Capture the cell that displays the provided text and extract its (X, Y) central coordinate. 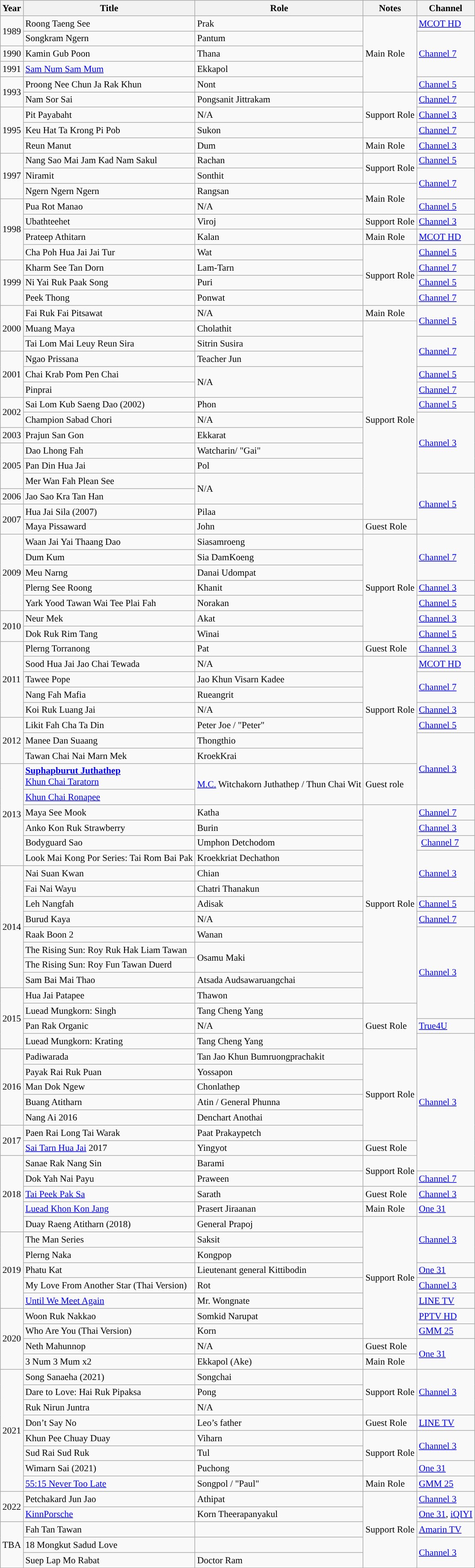
Dao Lhong Fah (109, 451)
Tai Peek Pak Sa (109, 1194)
Prak (279, 24)
Dum (279, 146)
TBA (12, 1545)
Prajun San Gon (109, 436)
1999 (12, 283)
Khun Chai Ronapee (109, 797)
2017 (12, 1140)
Ubathteehet (109, 222)
Ekkarat (279, 436)
Saksit (279, 1240)
2019 (12, 1270)
Puchong (279, 1469)
2018 (12, 1194)
Ruk Nirun Juntra (109, 1408)
2013 (12, 815)
Tawan Chai Nai Marn Mek (109, 756)
Thawon (279, 996)
My Love From Another Star (Thai Version) (109, 1286)
Notes (390, 8)
Dare to Love: Hai Ruk Pipaksa (109, 1392)
Jao Sao Kra Tan Han (109, 496)
Payak Rai Ruk Puan (109, 1072)
Lieutenant general Kittibodin (279, 1270)
Wimarn Sai (2021) (109, 1469)
Role (279, 8)
Sia DamKoeng (279, 558)
2011 (12, 679)
Sanae Rak Nang Sin (109, 1164)
Prasert Jiraanan (279, 1209)
Somkid Narupat (279, 1316)
KroekKrai (279, 756)
Denchart Anothai (279, 1118)
Fai Nai Wayu (109, 889)
Title (109, 8)
Nont (279, 84)
Luead Mungkorn: Singh (109, 1011)
Yingyot (279, 1148)
Khun Pee Chuay Duay (109, 1438)
Plerng See Roong (109, 588)
Chonlathep (279, 1087)
Woon Ruk Nakkao (109, 1316)
Norakan (279, 603)
2003 (12, 436)
Tul (279, 1453)
Tai Lom Mai Leuy Reun Sira (109, 344)
Athipat (279, 1499)
Anko Kon Ruk Strawberry (109, 828)
Niramit (109, 176)
One 31, iQIYI (446, 1514)
Keu Hat Ta Krong Pi Pob (109, 130)
2016 (12, 1087)
Cholathit (279, 329)
Osamu Maki (279, 958)
Pongsanit Jittrakam (279, 100)
Phon (279, 405)
Burud Kaya (109, 920)
Puri (279, 283)
PPTV HD (446, 1316)
Korn (279, 1331)
Nam Sor Sai (109, 100)
1990 (12, 54)
Winai (279, 634)
Songpol / "Paul" (279, 1484)
2002 (12, 412)
Plerng Naka (109, 1255)
Pilaa (279, 512)
Thana (279, 54)
2009 (12, 573)
2006 (12, 496)
Buang Atitharn (109, 1102)
Meu Narng (109, 573)
Sitrin Susira (279, 344)
Dok Yah Nai Payu (109, 1179)
Umphon Detchodom (279, 843)
Nang Fah Mafia (109, 695)
1997 (12, 176)
Cha Poh Hua Jai Jai Tur (109, 252)
Doctor Ram (279, 1560)
2012 (12, 741)
Year (12, 8)
Channel (446, 8)
Luead Khon Kon Jang (109, 1209)
Kamin Gub Poon (109, 54)
Kroekkriat Dechathon (279, 858)
Viroj (279, 222)
Tawee Pope (109, 680)
2020 (12, 1339)
Padiwarada (109, 1057)
Sam Bai Mai Thao (109, 980)
Reun Manut (109, 146)
Sud Rai Sud Ruk (109, 1453)
Lam-Tarn (279, 268)
Neth Mahunnop (109, 1347)
Burin (279, 828)
1998 (12, 229)
2001 (12, 374)
2015 (12, 1018)
General Prapoj (279, 1225)
Amarin TV (446, 1530)
Songkram Ngern (109, 39)
Pat (279, 649)
2000 (12, 329)
Atin / General Phunna (279, 1102)
Ekkapol (Ake) (279, 1362)
Fah Tan Tawan (109, 1530)
Neur Mek (109, 618)
1995 (12, 130)
Peter Joe / "Peter" (279, 726)
Raak Boon 2 (109, 935)
Teacher Jun (279, 359)
Sam Num Sam Mum (109, 69)
Look Mai Kong Por Series: Tai Rom Bai Pak (109, 858)
Kalan (279, 237)
Peek Thong (109, 298)
1989 (12, 31)
Paat Prakaypetch (279, 1133)
Kongpop (279, 1255)
Maya Pissaward (109, 527)
Waan Jai Yai Thaang Dao (109, 542)
Rachan (279, 161)
Don’t Say No (109, 1423)
Yossapon (279, 1072)
Pit Payabaht (109, 115)
2022 (12, 1507)
Ngao Prissana (109, 359)
Suep Lap Mo Rabat (109, 1560)
Maya See Mook (109, 812)
Sukon (279, 130)
Nang Ai 2016 (109, 1118)
Suphapburut JuthathepKhun Chai Taratorn (109, 776)
Man Dok Ngew (109, 1087)
Sood Hua Jai Jao Chai Tewada (109, 664)
Viharn (279, 1438)
The Man Series (109, 1240)
Ponwat (279, 298)
Pua Rot Manao (109, 206)
Sarath (279, 1194)
Petchakard Jun Jao (109, 1499)
M.C. Witchakorn Juthathep / Thun Chai Wit (279, 784)
Fai Ruk Fai Pitsawat (109, 314)
Chatri Thanakun (279, 889)
2021 (12, 1431)
2014 (12, 927)
Katha (279, 812)
Chian (279, 874)
Yark Yood Tawan Wai Tee Plai Fah (109, 603)
Barami (279, 1164)
Roong Taeng See (109, 24)
2005 (12, 466)
2010 (12, 626)
Guest role (390, 784)
Song Sanaeha (2021) (109, 1377)
Rot (279, 1286)
Duay Raeng Atitharn (2018) (109, 1225)
Pan Din Hua Jai (109, 466)
Danai Udompat (279, 573)
Kharm See Tan Dorn (109, 268)
Champion Sabad Chori (109, 420)
Hua Jai Sila (2007) (109, 512)
Wanan (279, 935)
Chai Krab Pom Pen Chai (109, 374)
Thongthio (279, 741)
Korn Theerapanyakul (279, 1514)
Until We Meet Again (109, 1301)
1991 (12, 69)
Pol (279, 466)
Adisak (279, 904)
Ekkapol (279, 69)
Manee Dan Suaang (109, 741)
KinnPorsche (109, 1514)
Pong (279, 1392)
1993 (12, 92)
Who Are You (Thai Version) (109, 1331)
Sai Lom Kub Saeng Dao (2002) (109, 405)
The Rising Sun: Roy Ruk Hak Liam Tawan (109, 950)
55:15 Never Too Late (109, 1484)
Prateep Athitarn (109, 237)
Hua Jai Patapee (109, 996)
Koi Ruk Luang Jai (109, 710)
Pantum (279, 39)
18 Mongkut Sadud Love (109, 1545)
Sai Tarn Hua Jai 2017 (109, 1148)
Rangsan (279, 191)
Phatu Kat (109, 1270)
Rueangrit (279, 695)
Ni Yai Ruk Paak Song (109, 283)
Pan Rak Organic (109, 1026)
Luead Mungkorn: Krating (109, 1042)
Atsada Audsawaruangchai (279, 980)
Nang Sao Mai Jam Kad Nam Sakul (109, 161)
Siasamroeng (279, 542)
True4U (446, 1026)
Ngern Ngern Ngern (109, 191)
Bodyguard Sao (109, 843)
The Rising Sun: Roy Fun Tawan Duerd (109, 965)
Tan Jao Khun Bumruongprachakit (279, 1057)
Wat (279, 252)
Jao Khun Visarn Kadee (279, 680)
Akat (279, 618)
Proong Nee Chun Ja Rak Khun (109, 84)
Likit Fah Cha Ta Din (109, 726)
Watcharin/ "Gai" (279, 451)
Leo’s father (279, 1423)
Khanit (279, 588)
2007 (12, 519)
Mr. Wongnate (279, 1301)
Songchai (279, 1377)
3 Num 3 Mum x2 (109, 1362)
Praween (279, 1179)
Dum Kum (109, 558)
Muang Maya (109, 329)
Pinprai (109, 390)
Leh Nangfah (109, 904)
Nai Suan Kwan (109, 874)
Dok Ruk Rim Tang (109, 634)
Mer Wan Fah Plean See (109, 481)
Plerng Torranong (109, 649)
Sonthit (279, 176)
John (279, 527)
Paen Rai Long Tai Warak (109, 1133)
